Provide the [x, y] coordinate of the cell's center where the given text is located.  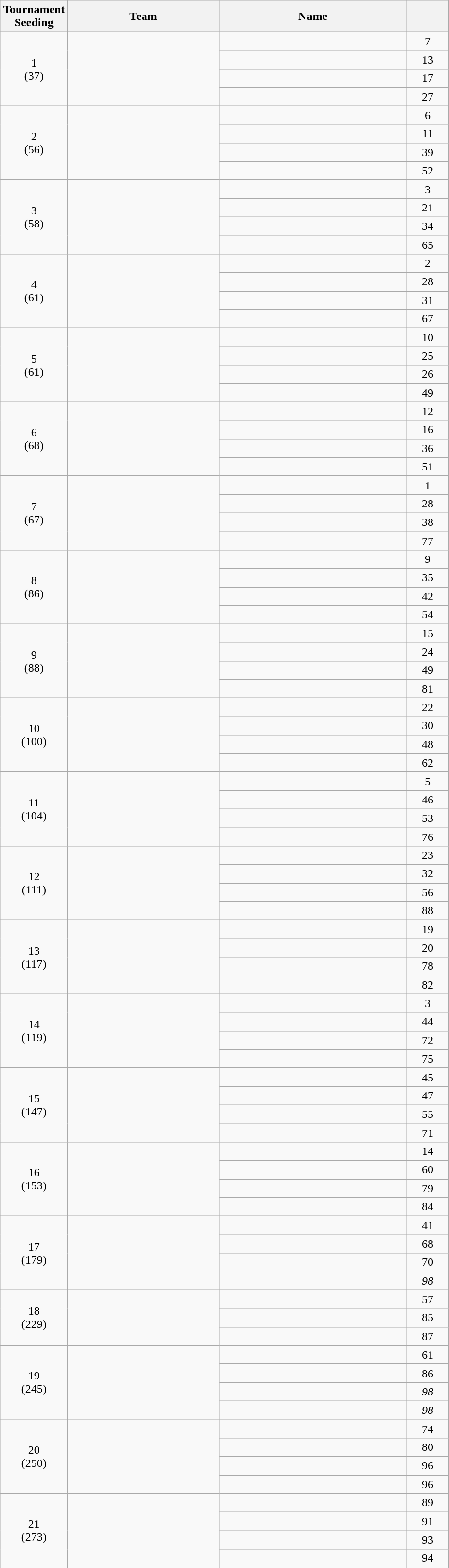
11(104) [34, 809]
3(58) [34, 217]
42 [428, 596]
45 [428, 1077]
16 [428, 430]
11 [428, 134]
18(229) [34, 1318]
56 [428, 892]
84 [428, 1207]
13(117) [34, 957]
26 [428, 374]
17(179) [34, 1253]
14(119) [34, 1031]
68 [428, 1244]
88 [428, 911]
62 [428, 763]
4(61) [34, 291]
35 [428, 578]
5 [428, 781]
51 [428, 467]
Tournament Seeding [34, 17]
21(273) [34, 1531]
7 [428, 41]
10(100) [34, 735]
55 [428, 1114]
25 [428, 356]
27 [428, 97]
36 [428, 448]
91 [428, 1521]
12 [428, 411]
10 [428, 337]
81 [428, 689]
65 [428, 244]
2 [428, 263]
57 [428, 1299]
15(147) [34, 1105]
2(56) [34, 143]
74 [428, 1429]
20 [428, 948]
77 [428, 541]
Team [143, 17]
87 [428, 1336]
24 [428, 652]
52 [428, 171]
13 [428, 60]
48 [428, 744]
14 [428, 1151]
Name [313, 17]
30 [428, 726]
61 [428, 1355]
38 [428, 522]
15 [428, 633]
85 [428, 1318]
71 [428, 1133]
7(67) [34, 513]
82 [428, 985]
1(37) [34, 69]
93 [428, 1540]
19 [428, 929]
6(68) [34, 439]
78 [428, 966]
31 [428, 300]
39 [428, 152]
9(88) [34, 661]
21 [428, 208]
19(245) [34, 1382]
54 [428, 615]
60 [428, 1170]
94 [428, 1558]
12(111) [34, 883]
22 [428, 707]
86 [428, 1373]
46 [428, 800]
8(86) [34, 587]
76 [428, 836]
75 [428, 1059]
79 [428, 1188]
89 [428, 1503]
67 [428, 319]
9 [428, 559]
80 [428, 1447]
16(153) [34, 1179]
44 [428, 1022]
72 [428, 1040]
5(61) [34, 365]
20(250) [34, 1456]
47 [428, 1096]
23 [428, 855]
53 [428, 818]
6 [428, 115]
1 [428, 485]
17 [428, 78]
32 [428, 874]
70 [428, 1262]
41 [428, 1225]
34 [428, 226]
